Determine the (X, Y) coordinate at the center of the cell enclosing the given text.  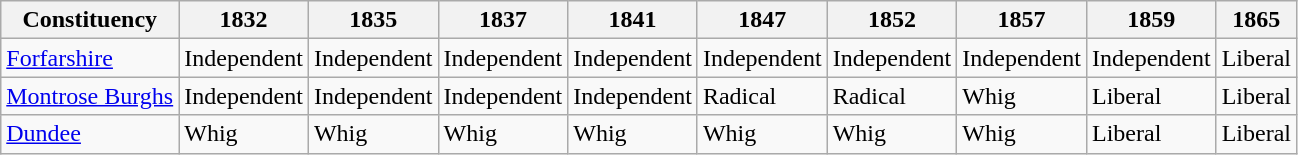
1841 (633, 20)
1837 (503, 20)
1832 (244, 20)
1835 (373, 20)
Forfarshire (90, 58)
1852 (892, 20)
1865 (1256, 20)
1857 (1022, 20)
Dundee (90, 134)
1859 (1151, 20)
1847 (762, 20)
Constituency (90, 20)
Montrose Burghs (90, 96)
